Locate the cell with the specified text and output its (X, Y) center coordinate. 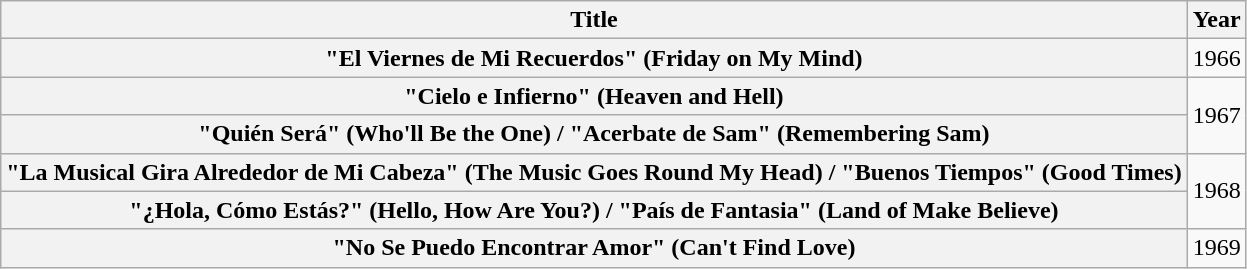
1969 (1216, 248)
"El Viernes de Mi Recuerdos" (Friday on My Mind) (594, 58)
1968 (1216, 191)
Title (594, 20)
"Cielo e Infierno" (Heaven and Hell) (594, 96)
Year (1216, 20)
1967 (1216, 115)
"Quién Será" (Who'll Be the One) / "Acerbate de Sam" (Remembering Sam) (594, 134)
1966 (1216, 58)
"No Se Puedo Encontrar Amor" (Can't Find Love) (594, 248)
"La Musical Gira Alrededor de Mi Cabeza" (The Music Goes Round My Head) / "Buenos Tiempos" (Good Times) (594, 172)
"¿Hola, Cómo Estás?" (Hello, How Are You?) / "País de Fantasia" (Land of Make Believe) (594, 210)
